Output the [x, y] coordinate of the center of the cell containing the given text.  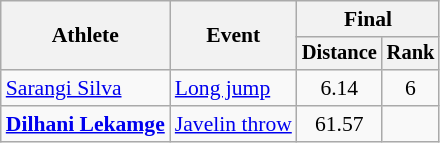
Rank [411, 54]
Athlete [86, 36]
Final [368, 19]
Sarangi Silva [86, 88]
Javelin throw [234, 124]
6.14 [340, 88]
61.57 [340, 124]
Dilhani Lekamge [86, 124]
Event [234, 36]
6 [411, 88]
Long jump [234, 88]
Distance [340, 54]
